Detect which cell encompasses the target text, then output its (x, y) center coordinate. 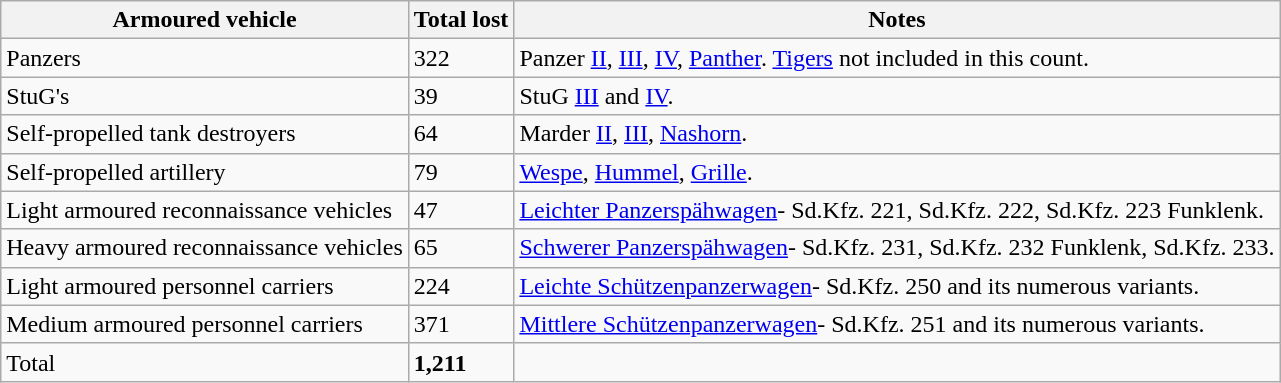
371 (461, 324)
39 (461, 96)
64 (461, 134)
322 (461, 58)
StuG III and IV. (897, 96)
224 (461, 286)
Light armoured personnel carriers (205, 286)
47 (461, 210)
Total lost (461, 20)
Leichter Panzerspähwagen- Sd.Kfz. 221, Sd.Kfz. 222, Sd.Kfz. 223 Funklenk. (897, 210)
Self-propelled tank destroyers (205, 134)
Light armoured reconnaissance vehicles (205, 210)
Marder II, III, Nashorn. (897, 134)
Self-propelled artillery (205, 172)
Leichte Schützenpanzerwagen- Sd.Kfz. 250 and its numerous variants. (897, 286)
Mittlere Schützenpanzerwagen- Sd.Kfz. 251 and its numerous variants. (897, 324)
65 (461, 248)
1,211 (461, 362)
79 (461, 172)
Heavy armoured reconnaissance vehicles (205, 248)
Medium armoured personnel carriers (205, 324)
Schwerer Panzerspähwagen- Sd.Kfz. 231, Sd.Kfz. 232 Funklenk, Sd.Kfz. 233. (897, 248)
Notes (897, 20)
Armoured vehicle (205, 20)
Panzers (205, 58)
Wespe, Hummel, Grille. (897, 172)
Panzer II, III, IV, Panther. Tigers not included in this count. (897, 58)
StuG's (205, 96)
Total (205, 362)
